Search for the cell housing the specified text and yield its (x, y) center coordinate. 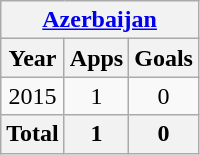
Azerbaijan (100, 20)
Goals (164, 58)
2015 (33, 96)
Year (33, 58)
Apps (96, 58)
Total (33, 134)
